Pinpoint the cell where the given text exists, returning its [X, Y] midpoint coordinate. 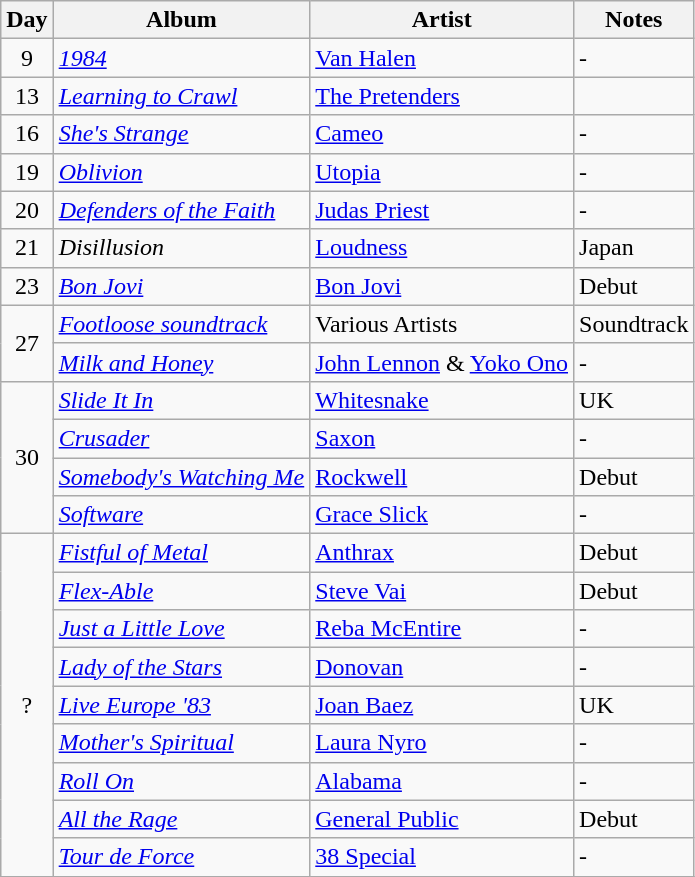
Oblivion [182, 172]
Slide It In [182, 400]
16 [27, 134]
Crusader [182, 438]
All the Rage [182, 819]
Notes [634, 20]
21 [27, 248]
Fistful of Metal [182, 553]
23 [27, 286]
1984 [182, 58]
Album [182, 20]
Defenders of the Faith [182, 210]
Day [27, 20]
Flex-Able [182, 591]
Rockwell [442, 477]
Van Halen [442, 58]
Utopia [442, 172]
Grace Slick [442, 515]
Alabama [442, 781]
Steve Vai [442, 591]
John Lennon & Yoko Ono [442, 362]
27 [27, 343]
Mother's Spiritual [182, 743]
Judas Priest [442, 210]
Tour de Force [182, 857]
Somebody's Watching Me [182, 477]
Milk and Honey [182, 362]
Laura Nyro [442, 743]
Various Artists [442, 324]
Anthrax [442, 553]
Soundtrack [634, 324]
Lady of the Stars [182, 667]
Cameo [442, 134]
9 [27, 58]
Whitesnake [442, 400]
Software [182, 515]
Reba McEntire [442, 629]
General Public [442, 819]
The Pretenders [442, 96]
? [27, 706]
Donovan [442, 667]
Artist [442, 20]
She's Strange [182, 134]
30 [27, 457]
Japan [634, 248]
Learning to Crawl [182, 96]
Live Europe '83 [182, 705]
Saxon [442, 438]
Roll On [182, 781]
20 [27, 210]
Joan Baez [442, 705]
Footloose soundtrack [182, 324]
Loudness [442, 248]
13 [27, 96]
Just a Little Love [182, 629]
38 Special [442, 857]
Disillusion [182, 248]
19 [27, 172]
